Detect which cell encompasses the target text, then output its [X, Y] center coordinate. 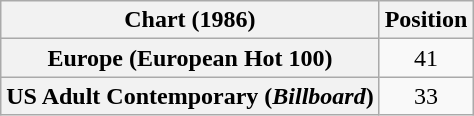
Europe (European Hot 100) [190, 58]
Position [426, 20]
33 [426, 96]
Chart (1986) [190, 20]
41 [426, 58]
US Adult Contemporary (Billboard) [190, 96]
